Determine the [x, y] coordinate at the center of the cell enclosing the given text.  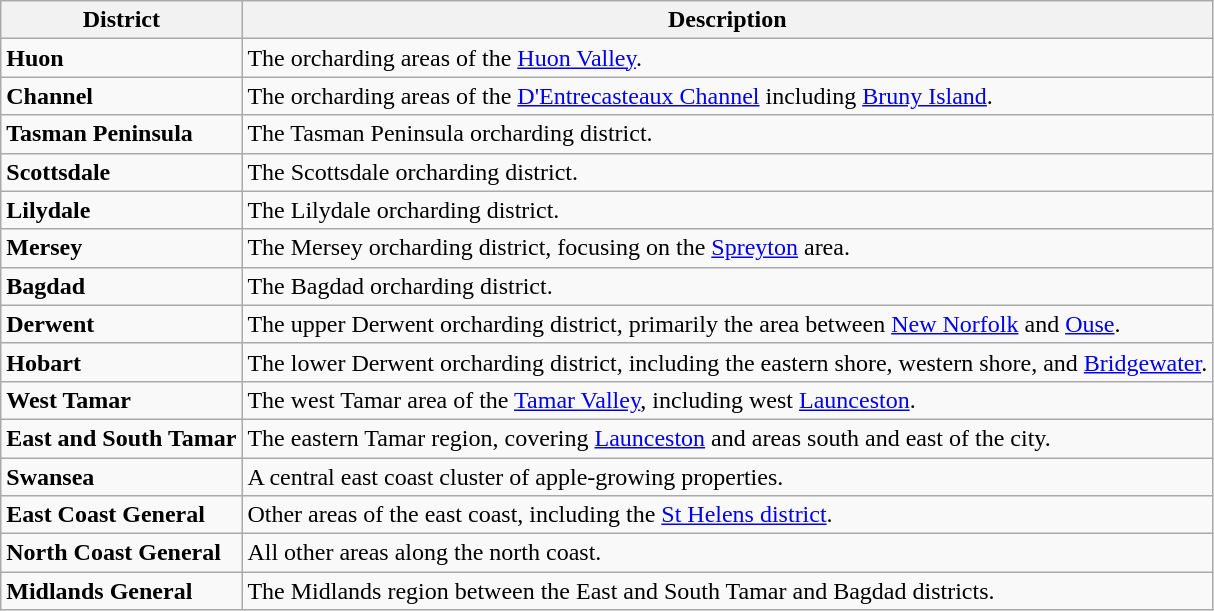
Channel [122, 96]
Swansea [122, 477]
Scottsdale [122, 172]
All other areas along the north coast. [728, 553]
East and South Tamar [122, 438]
The eastern Tamar region, covering Launceston and areas south and east of the city. [728, 438]
The orcharding areas of the Huon Valley. [728, 58]
A central east coast cluster of apple-growing properties. [728, 477]
Huon [122, 58]
The upper Derwent orcharding district, primarily the area between New Norfolk and Ouse. [728, 324]
The Tasman Peninsula orcharding district. [728, 134]
Description [728, 20]
Hobart [122, 362]
District [122, 20]
The Mersey orcharding district, focusing on the Spreyton area. [728, 248]
Midlands General [122, 591]
The Lilydale orcharding district. [728, 210]
The lower Derwent orcharding district, including the eastern shore, western shore, and Bridgewater. [728, 362]
East Coast General [122, 515]
Bagdad [122, 286]
Other areas of the east coast, including the St Helens district. [728, 515]
The orcharding areas of the D'Entrecasteaux Channel including Bruny Island. [728, 96]
Mersey [122, 248]
The west Tamar area of the Tamar Valley, including west Launceston. [728, 400]
The Bagdad orcharding district. [728, 286]
West Tamar [122, 400]
Lilydale [122, 210]
North Coast General [122, 553]
The Scottsdale orcharding district. [728, 172]
Tasman Peninsula [122, 134]
The Midlands region between the East and South Tamar and Bagdad districts. [728, 591]
Derwent [122, 324]
